Scan for the cell matching the given text and deliver its (X, Y) coordinate at center. 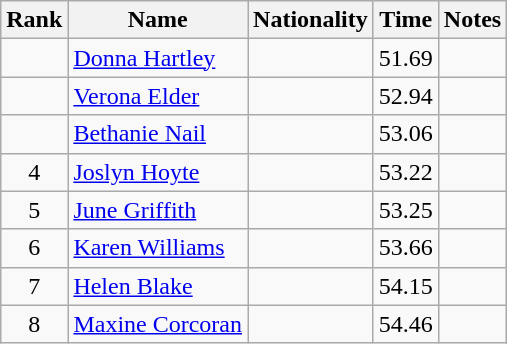
6 (34, 248)
Joslyn Hoyte (158, 172)
Helen Blake (158, 286)
52.94 (406, 96)
8 (34, 324)
5 (34, 210)
Notes (472, 20)
Verona Elder (158, 96)
7 (34, 286)
Bethanie Nail (158, 134)
4 (34, 172)
54.15 (406, 286)
54.46 (406, 324)
Name (158, 20)
Nationality (311, 20)
June Griffith (158, 210)
Karen Williams (158, 248)
Time (406, 20)
Donna Hartley (158, 58)
Maxine Corcoran (158, 324)
53.06 (406, 134)
51.69 (406, 58)
53.22 (406, 172)
53.25 (406, 210)
Rank (34, 20)
53.66 (406, 248)
